From the cell containing the given text, extract its center point as (X, Y) coordinate. 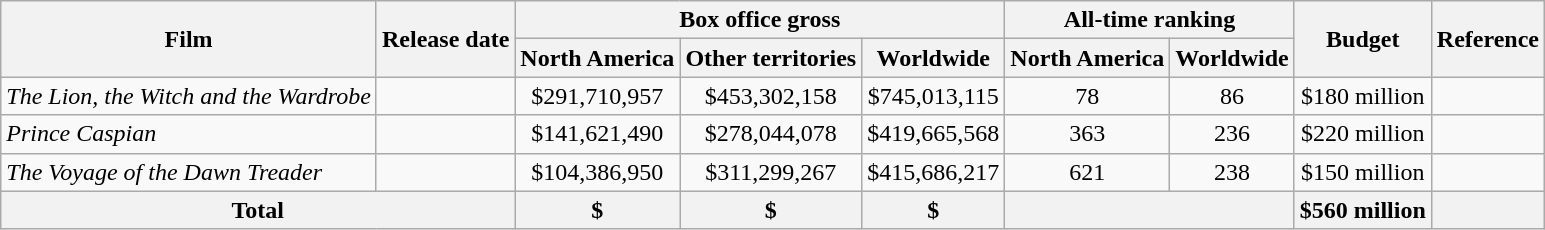
86 (1232, 96)
$104,386,950 (598, 172)
$419,665,568 (934, 134)
$220 million (1362, 134)
363 (1088, 134)
$180 million (1362, 96)
Other territories (771, 58)
Film (189, 39)
78 (1088, 96)
Prince Caspian (189, 134)
Reference (1488, 39)
Release date (445, 39)
$560 million (1362, 210)
The Voyage of the Dawn Treader (189, 172)
236 (1232, 134)
$745,013,115 (934, 96)
$291,710,957 (598, 96)
$150 million (1362, 172)
$141,621,490 (598, 134)
$453,302,158 (771, 96)
$415,686,217 (934, 172)
Budget (1362, 39)
All-time ranking (1150, 20)
Box office gross (760, 20)
$311,299,267 (771, 172)
$278,044,078 (771, 134)
Total (258, 210)
238 (1232, 172)
The Lion, the Witch and the Wardrobe (189, 96)
621 (1088, 172)
